Determine the [X, Y] coordinate at the center of the cell enclosing the given text.  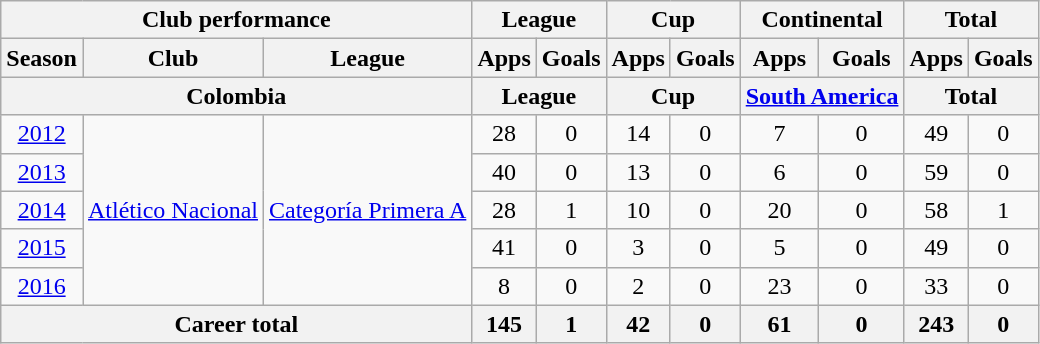
20 [780, 210]
2 [638, 286]
6 [780, 172]
145 [504, 324]
41 [504, 248]
2016 [42, 286]
23 [780, 286]
2013 [42, 172]
Continental [822, 20]
Season [42, 58]
14 [638, 134]
33 [936, 286]
Career total [236, 324]
8 [504, 286]
Colombia [236, 96]
7 [780, 134]
58 [936, 210]
3 [638, 248]
10 [638, 210]
40 [504, 172]
13 [638, 172]
South America [822, 96]
Categoría Primera A [368, 210]
61 [780, 324]
5 [780, 248]
Club performance [236, 20]
42 [638, 324]
2015 [42, 248]
243 [936, 324]
Atlético Nacional [172, 210]
Club [172, 58]
2014 [42, 210]
59 [936, 172]
2012 [42, 134]
